Extract the [X, Y] coordinate from the center of the cell holding the provided text.  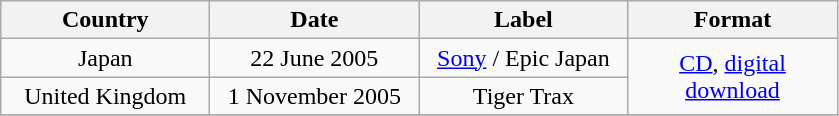
Tiger Trax [524, 96]
22 June 2005 [314, 58]
Sony / Epic Japan [524, 58]
Japan [106, 58]
Date [314, 20]
1 November 2005 [314, 96]
United Kingdom [106, 96]
Label [524, 20]
Format [732, 20]
Country [106, 20]
CD, digital download [732, 77]
